Return [X, Y] of the center of cell containing provided text 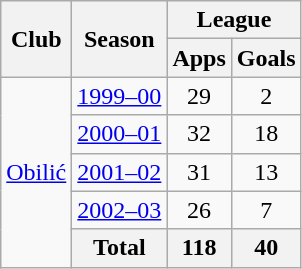
Obilić [36, 172]
7 [266, 210]
29 [199, 96]
26 [199, 210]
2002–03 [120, 210]
18 [266, 134]
Goals [266, 58]
1999–00 [120, 96]
2000–01 [120, 134]
League [234, 20]
2 [266, 96]
118 [199, 248]
Season [120, 39]
Apps [199, 58]
2001–02 [120, 172]
13 [266, 172]
Total [120, 248]
31 [199, 172]
32 [199, 134]
40 [266, 248]
Club [36, 39]
